Detect which cell encompasses the target text, then output its [X, Y] center coordinate. 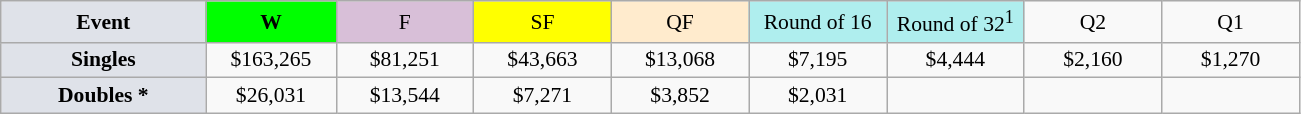
$26,031 [271, 96]
$4,444 [955, 60]
Round of 321 [955, 22]
Q1 [1231, 22]
$1,270 [1231, 60]
$3,852 [680, 96]
F [405, 22]
$43,663 [543, 60]
Round of 16 [818, 22]
Q2 [1093, 22]
Event [104, 22]
$13,544 [405, 96]
Singles [104, 60]
$81,251 [405, 60]
QF [680, 22]
$7,195 [818, 60]
W [271, 22]
$7,271 [543, 96]
$2,031 [818, 96]
Doubles * [104, 96]
SF [543, 22]
$13,068 [680, 60]
$2,160 [1093, 60]
$163,265 [271, 60]
